Search for the cell housing the specified text and yield its [X, Y] center coordinate. 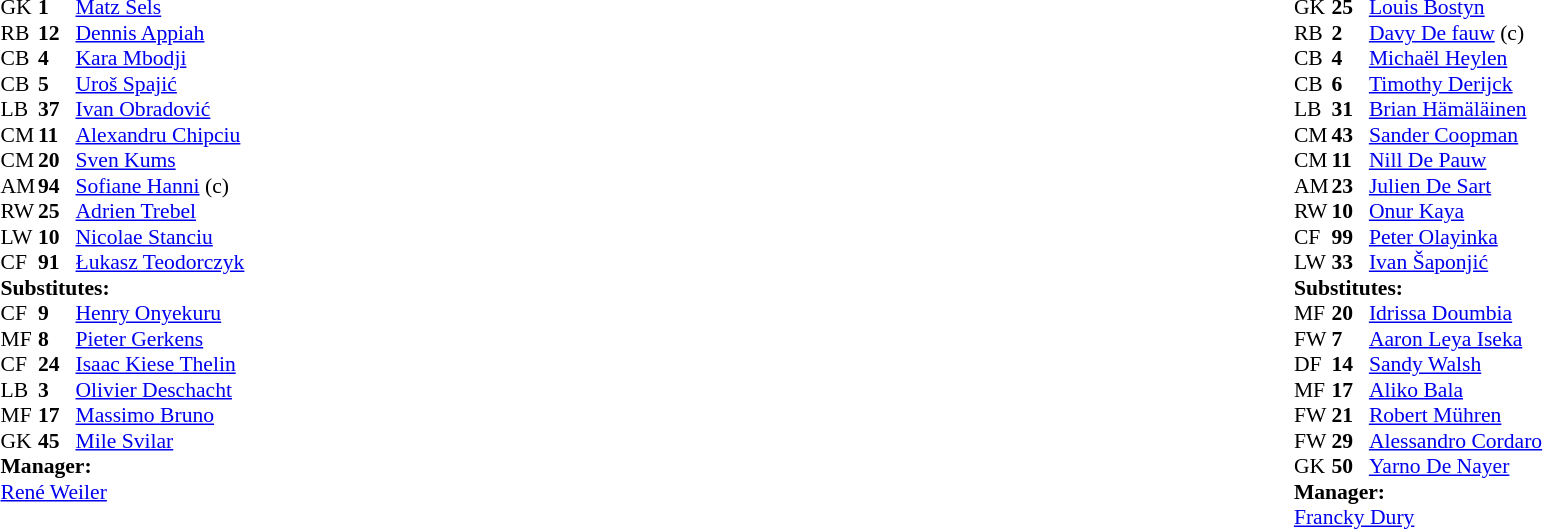
Alexandru Chipciu [160, 135]
24 [57, 365]
Adrien Trebel [160, 211]
Nicolae Stanciu [160, 237]
Julien De Sart [1456, 186]
Sven Kums [160, 161]
7 [1350, 339]
Pieter Gerkens [160, 339]
45 [57, 441]
Isaac Kiese Thelin [160, 365]
Idrissa Doumbia [1456, 313]
DF [1313, 365]
33 [1350, 263]
23 [1350, 186]
2 [1350, 33]
25 [57, 211]
Ivan Šaponjić [1456, 263]
Nill De Pauw [1456, 161]
Sofiane Hanni (c) [160, 186]
Henry Onyekuru [160, 313]
Yarno De Nayer [1456, 467]
Uroš Spajić [160, 84]
Onur Kaya [1456, 211]
14 [1350, 365]
37 [57, 109]
Mile Svilar [160, 441]
43 [1350, 135]
9 [57, 313]
Ivan Obradović [160, 109]
Davy De fauw (c) [1456, 33]
6 [1350, 84]
5 [57, 84]
Brian Hämäläinen [1456, 109]
21 [1350, 415]
Łukasz Teodorczyk [160, 263]
Alessandro Cordaro [1456, 441]
29 [1350, 441]
Sander Coopman [1456, 135]
91 [57, 263]
31 [1350, 109]
8 [57, 339]
Kara Mbodji [160, 59]
Massimo Bruno [160, 415]
99 [1350, 237]
50 [1350, 467]
3 [57, 390]
94 [57, 186]
Dennis Appiah [160, 33]
Sandy Walsh [1456, 365]
12 [57, 33]
Timothy Derijck [1456, 84]
Robert Mühren [1456, 415]
Peter Olayinka [1456, 237]
Michaël Heylen [1456, 59]
Aliko Bala [1456, 390]
Olivier Deschacht [160, 390]
René Weiler [122, 492]
Aaron Leya Iseka [1456, 339]
